Find where the given text appears and provide that cell's center as (X, Y) coordinate. 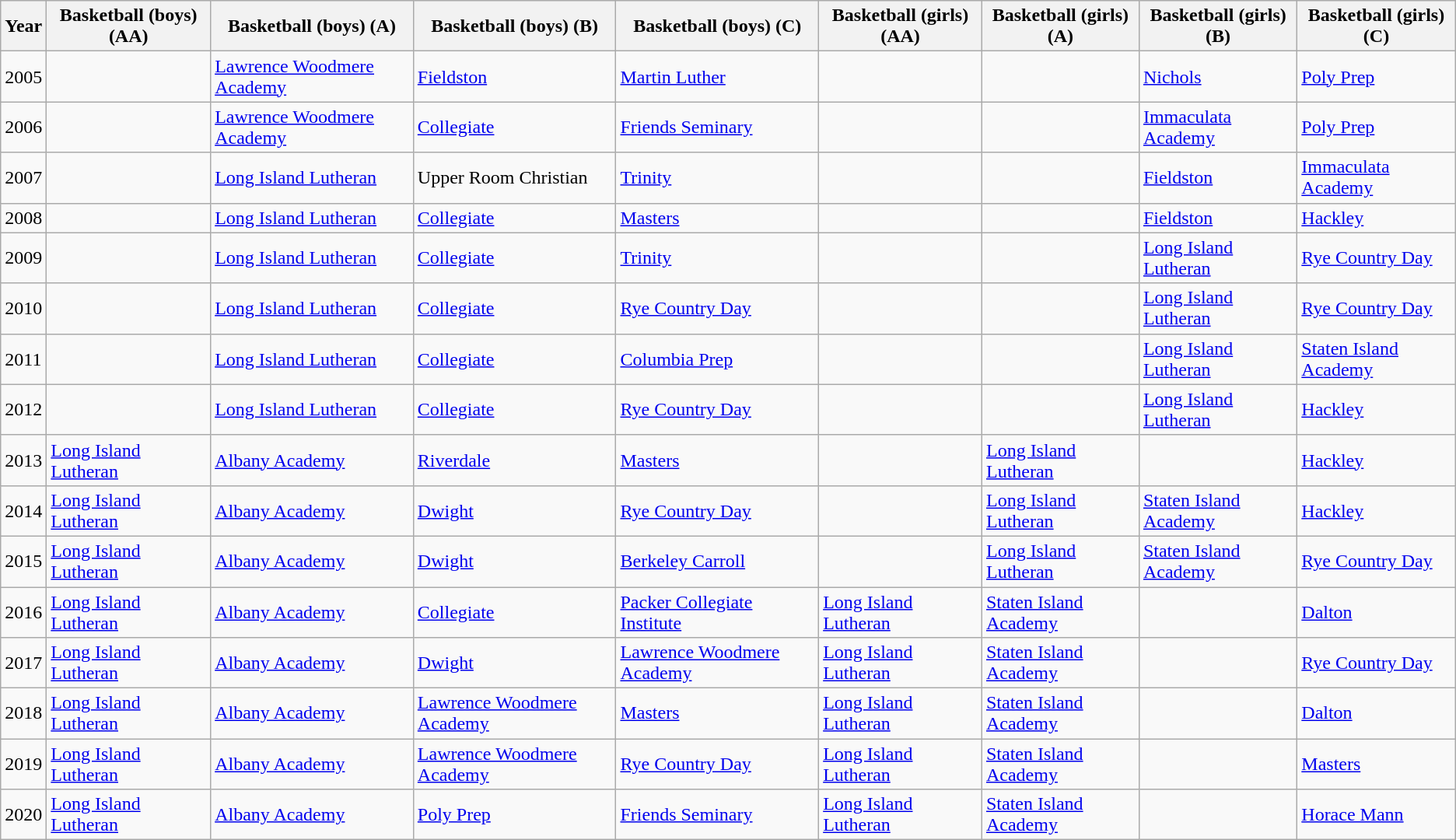
Basketball (girls) (A) (1060, 26)
Year (23, 26)
2015 (23, 562)
Horace Mann (1377, 815)
2012 (23, 409)
2014 (23, 510)
Basketball (girls) (AA) (901, 26)
2010 (23, 308)
Upper Room Christian (515, 177)
2005 (23, 76)
Basketball (girls) (B) (1218, 26)
Packer Collegiate Institute (717, 611)
2020 (23, 815)
Basketball (boys) (AA) (129, 26)
2019 (23, 764)
Martin Luther (717, 76)
2007 (23, 177)
2017 (23, 663)
2009 (23, 258)
2018 (23, 714)
Basketball (boys) (A) (313, 26)
Columbia Prep (717, 359)
2013 (23, 460)
2006 (23, 128)
Basketball (boys) (C) (717, 26)
2011 (23, 359)
Basketball (girls) (C) (1377, 26)
Riverdale (515, 460)
2008 (23, 218)
Nichols (1218, 76)
Berkeley Carroll (717, 562)
Basketball (boys) (B) (515, 26)
2016 (23, 611)
